Determine the [x, y] coordinate at the center of the cell enclosing the given text.  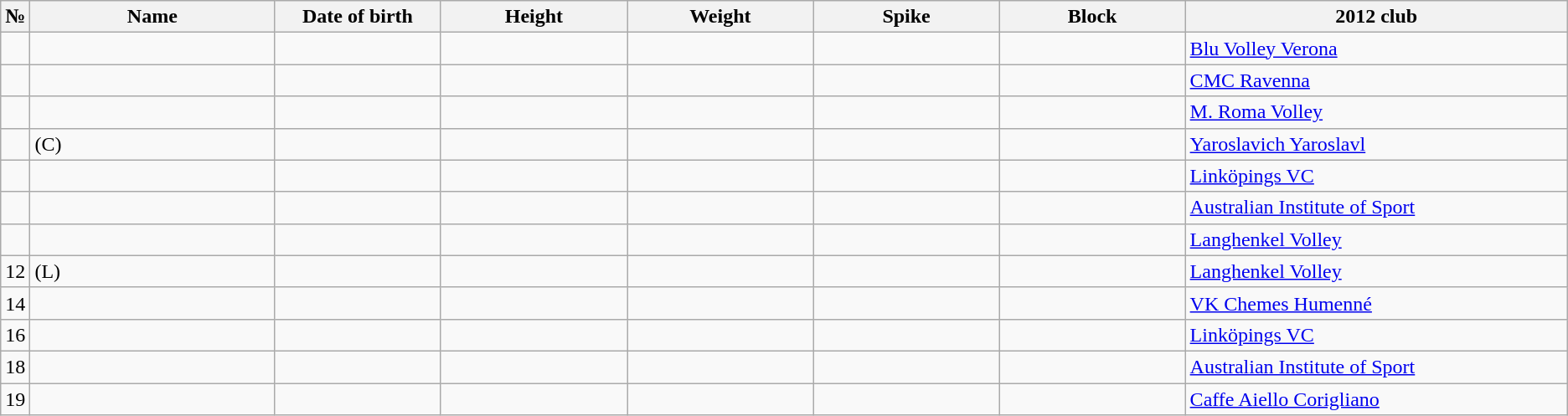
Spike [906, 17]
Caffe Aiello Corigliano [1376, 399]
14 [15, 303]
19 [15, 399]
(L) [152, 271]
12 [15, 271]
Name [152, 17]
(C) [152, 144]
Date of birth [358, 17]
Block [1092, 17]
№ [15, 17]
CMC Ravenna [1376, 80]
16 [15, 335]
2012 club [1376, 17]
18 [15, 367]
Weight [720, 17]
VK Chemes Humenné [1376, 303]
Yaroslavich Yaroslavl [1376, 144]
M. Roma Volley [1376, 112]
Blu Volley Verona [1376, 49]
Height [534, 17]
